Provide the (x, y) coordinate of the cell's center where the given text is located.  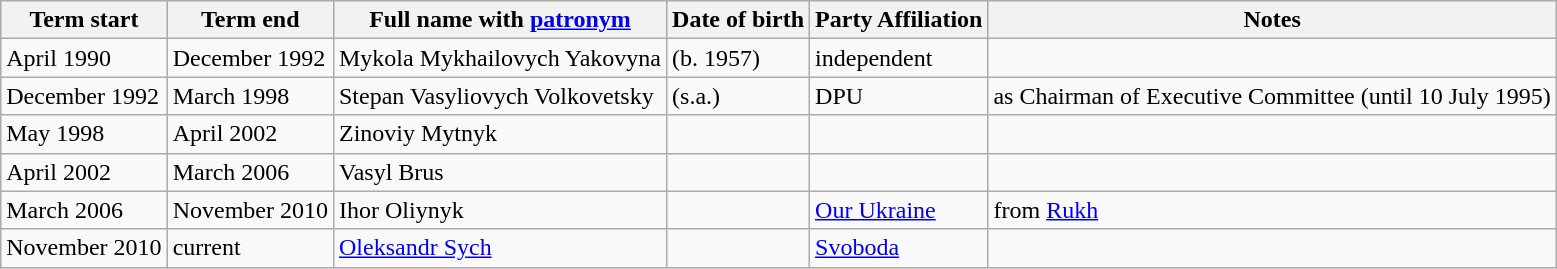
Term start (84, 20)
Our Ukraine (899, 210)
Full name with patronym (500, 20)
independent (899, 58)
as Chairman of Executive Committee (until 10 July 1995) (1272, 96)
Stepan Vasyliovych Volkovetsky (500, 96)
Mykola Mykhailovych Yakovyna (500, 58)
April 1990 (84, 58)
Notes (1272, 20)
current (250, 248)
May 1998 (84, 134)
from Rukh (1272, 210)
Oleksandr Sych (500, 248)
Ihor Oliynyk (500, 210)
March 1998 (250, 96)
Party Affiliation (899, 20)
Svoboda (899, 248)
(b. 1957) (738, 58)
DPU (899, 96)
(s.a.) (738, 96)
Vasyl Brus (500, 172)
Zinoviy Mytnyk (500, 134)
Date of birth (738, 20)
Term end (250, 20)
